Return (X, Y) of the center of cell containing provided text 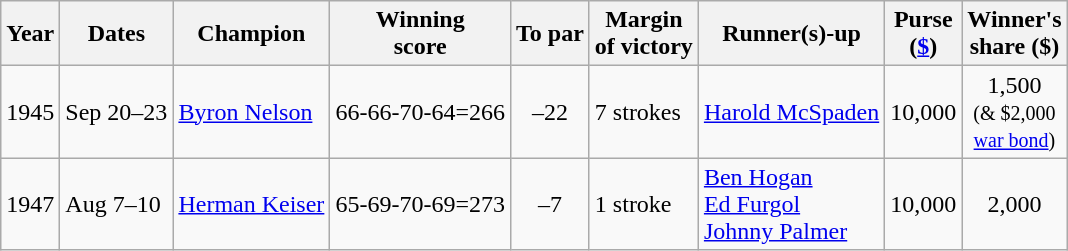
Purse($) (924, 34)
2,000 (1014, 204)
66-66-70-64=266 (420, 112)
1947 (30, 204)
Aug 7–10 (116, 204)
Sep 20–23 (116, 112)
7 strokes (644, 112)
1 stroke (644, 204)
Winner'sshare ($) (1014, 34)
1,500(& $2,000war bond) (1014, 112)
–7 (550, 204)
Champion (252, 34)
Dates (116, 34)
–22 (550, 112)
Byron Nelson (252, 112)
Ben Hogan Ed Furgol Johnny Palmer (791, 204)
Marginof victory (644, 34)
65-69-70-69=273 (420, 204)
Winningscore (420, 34)
To par (550, 34)
Herman Keiser (252, 204)
Year (30, 34)
Harold McSpaden (791, 112)
1945 (30, 112)
Runner(s)-up (791, 34)
